From the cell containing the given text, extract its center point as [X, Y] coordinate. 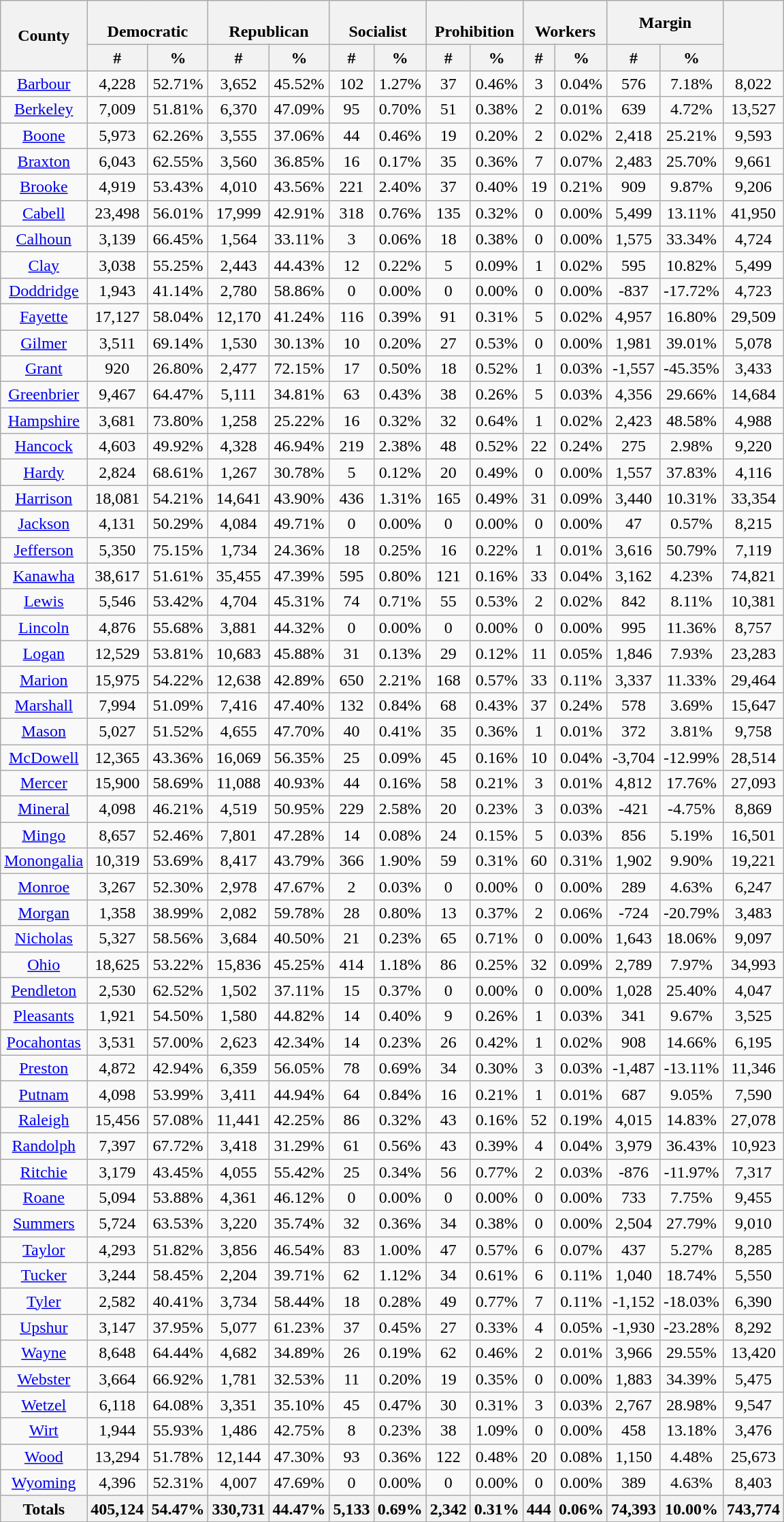
29.66% [691, 395]
11,441 [238, 1120]
46.54% [299, 1250]
4,988 [754, 421]
55.93% [178, 1431]
49.71% [299, 524]
4,228 [117, 84]
41.24% [299, 317]
54.47% [178, 1508]
-45.35% [691, 369]
9,467 [117, 395]
Lincoln [44, 628]
Marshall [44, 705]
1.27% [400, 84]
47.28% [299, 835]
91 [448, 317]
11.36% [691, 628]
24.36% [299, 550]
56.35% [299, 758]
-1,930 [633, 1327]
Mercer [44, 783]
3,433 [754, 369]
15,900 [117, 783]
389 [633, 1483]
31.29% [299, 1146]
2,789 [633, 965]
35.74% [299, 1224]
444 [539, 1508]
Randolph [44, 1146]
3.69% [691, 705]
25,673 [754, 1457]
53.22% [178, 965]
Tyler [44, 1301]
-837 [633, 291]
55.68% [178, 628]
Calhoun [44, 239]
25.70% [691, 161]
29,464 [754, 679]
1.18% [400, 965]
1,580 [238, 1016]
-1,487 [633, 1068]
908 [633, 1042]
Pendleton [44, 990]
4,356 [633, 395]
-13.11% [691, 1068]
29.55% [691, 1353]
65 [448, 939]
9,206 [754, 187]
3,162 [633, 576]
4,084 [238, 524]
0.50% [400, 369]
289 [633, 887]
1,575 [633, 239]
Wyoming [44, 1483]
Webster [44, 1379]
0.34% [400, 1171]
3,560 [238, 161]
1.00% [400, 1250]
58.44% [299, 1301]
Monongalia [44, 861]
Upshur [44, 1327]
2,530 [117, 990]
30.13% [299, 342]
4,010 [238, 187]
27.79% [691, 1224]
1,643 [633, 939]
Nicholas [44, 939]
44.94% [299, 1094]
10.82% [691, 265]
Monroe [44, 887]
4.48% [691, 1457]
2,504 [633, 1224]
23,498 [117, 213]
1,943 [117, 291]
4,055 [238, 1171]
53.88% [178, 1198]
2,418 [633, 135]
Ohio [44, 965]
1,846 [633, 653]
28 [351, 913]
9.90% [691, 861]
51 [448, 110]
62.52% [178, 990]
132 [351, 705]
13.18% [691, 1431]
Doddridge [44, 291]
3,555 [238, 135]
1,358 [117, 913]
18,081 [117, 498]
2,423 [633, 421]
4,724 [754, 239]
9,547 [754, 1405]
4,015 [633, 1120]
4,361 [238, 1198]
Ritchie [44, 1171]
41.14% [178, 291]
-4.75% [691, 809]
909 [633, 187]
33,354 [754, 498]
-11.97% [691, 1171]
4,919 [117, 187]
0.15% [497, 835]
53.43% [178, 187]
63 [351, 395]
51.78% [178, 1457]
54.21% [178, 498]
8.11% [691, 602]
74 [351, 602]
Braxton [44, 161]
0.61% [497, 1276]
38.99% [178, 913]
27,093 [754, 783]
Hampshire [44, 421]
733 [633, 1198]
2,623 [238, 1042]
51.82% [178, 1250]
7,009 [117, 110]
9,593 [754, 135]
52.31% [178, 1483]
10.31% [691, 498]
9,455 [754, 1198]
0.17% [400, 161]
42.75% [299, 1431]
2,767 [633, 1405]
43.36% [178, 758]
52.71% [178, 84]
1,258 [238, 421]
6,043 [117, 161]
2.58% [400, 809]
51.52% [178, 731]
61 [351, 1146]
5,027 [117, 731]
Mineral [44, 809]
61.23% [299, 1327]
40.50% [299, 939]
Prohibition [474, 23]
8,285 [754, 1250]
74,821 [754, 576]
56.05% [299, 1068]
9,010 [754, 1224]
15,456 [117, 1120]
Republican [269, 23]
47.70% [299, 731]
4.23% [691, 576]
12,638 [238, 679]
42.94% [178, 1068]
5,133 [351, 1508]
Clay [44, 265]
121 [448, 576]
165 [448, 498]
4,396 [117, 1483]
1,564 [238, 239]
0.64% [497, 421]
3,220 [238, 1224]
49 [448, 1301]
7.18% [691, 84]
13,527 [754, 110]
7,416 [238, 705]
13 [448, 913]
93 [351, 1457]
3,418 [238, 1146]
52 [539, 1120]
44.43% [299, 265]
4,723 [754, 291]
2,483 [633, 161]
23,283 [754, 653]
5.19% [691, 835]
341 [633, 1016]
29,509 [754, 317]
7.75% [691, 1198]
Cabell [44, 213]
Raleigh [44, 1120]
414 [351, 965]
58.04% [178, 317]
13,294 [117, 1457]
13,420 [754, 1353]
17,127 [117, 317]
4,682 [238, 1353]
9 [448, 1016]
1,150 [633, 1457]
4,519 [238, 809]
9,220 [754, 447]
0.28% [400, 1301]
11.33% [691, 679]
48 [448, 447]
6,359 [238, 1068]
3,244 [117, 1276]
83 [351, 1250]
3,734 [238, 1301]
41,950 [754, 213]
42.25% [299, 1120]
842 [633, 602]
59.78% [299, 913]
0.47% [400, 1405]
3,525 [754, 1016]
69.14% [178, 342]
-18.03% [691, 1301]
6,390 [754, 1301]
578 [633, 705]
0.41% [400, 731]
1.90% [400, 861]
3,267 [117, 887]
Harrison [44, 498]
135 [448, 213]
Roane [44, 1198]
229 [351, 809]
52.46% [178, 835]
45.31% [299, 602]
8,648 [117, 1353]
46.12% [299, 1198]
48.58% [691, 421]
3,616 [633, 550]
6,195 [754, 1042]
9,097 [754, 939]
43.56% [299, 187]
2,342 [448, 1508]
458 [633, 1431]
-421 [633, 809]
10,683 [238, 653]
6,247 [754, 887]
30.78% [299, 472]
5,475 [754, 1379]
37.06% [299, 135]
9.87% [691, 187]
47.09% [299, 110]
39.01% [691, 342]
5,724 [117, 1224]
650 [351, 679]
1.09% [497, 1431]
Wirt [44, 1431]
14,641 [238, 498]
743,774 [754, 1508]
3,139 [117, 239]
3,483 [754, 913]
51.61% [178, 576]
Wayne [44, 1353]
Barbour [44, 84]
28,514 [754, 758]
920 [117, 369]
8,403 [754, 1483]
1,921 [117, 1016]
4,116 [754, 472]
366 [351, 861]
32.53% [299, 1379]
Brooke [44, 187]
2,978 [238, 887]
-12.99% [691, 758]
Mason [44, 731]
County [44, 35]
0.45% [400, 1327]
3,411 [238, 1094]
58.69% [178, 783]
995 [633, 628]
-1,152 [633, 1301]
Margin [665, 23]
0.33% [497, 1327]
2,780 [238, 291]
330,731 [238, 1508]
68 [448, 705]
Workers [565, 23]
Wood [44, 1457]
54.22% [178, 679]
221 [351, 187]
21 [351, 939]
73.80% [178, 421]
66.45% [178, 239]
52.30% [178, 887]
49.92% [178, 447]
219 [351, 447]
44.47% [299, 1508]
4,655 [238, 731]
72.15% [299, 369]
8 [351, 1431]
15 [351, 990]
275 [633, 447]
47.39% [299, 576]
3,351 [238, 1405]
3,652 [238, 84]
7,119 [754, 550]
4,957 [633, 317]
3,664 [117, 1379]
1,883 [633, 1379]
67.72% [178, 1146]
8,292 [754, 1327]
1,502 [238, 990]
4,603 [117, 447]
7,801 [238, 835]
53.81% [178, 653]
4,328 [238, 447]
4,131 [117, 524]
3,147 [117, 1327]
5,350 [117, 550]
Taylor [44, 1250]
3,881 [238, 628]
14.66% [691, 1042]
Logan [44, 653]
26.80% [178, 369]
24 [448, 835]
25.22% [299, 421]
15,836 [238, 965]
0.30% [497, 1068]
1,781 [238, 1379]
3,979 [633, 1146]
Morgan [44, 913]
2.40% [400, 187]
3,337 [633, 679]
11,088 [238, 783]
8,022 [754, 84]
10,319 [117, 861]
Totals [44, 1508]
116 [351, 317]
7,397 [117, 1146]
9,758 [754, 731]
29 [448, 653]
7,317 [754, 1171]
-23.28% [691, 1327]
14.83% [691, 1120]
0.35% [497, 1379]
168 [448, 679]
4,047 [754, 990]
18,625 [117, 965]
39.71% [299, 1276]
Gilmer [44, 342]
4.72% [691, 110]
12,365 [117, 758]
4,293 [117, 1250]
75.15% [178, 550]
16,501 [754, 835]
1,734 [238, 550]
Boone [44, 135]
-3,704 [633, 758]
Summers [44, 1224]
1,028 [633, 990]
102 [351, 84]
60 [539, 861]
12,170 [238, 317]
14,684 [754, 395]
42.34% [299, 1042]
Socialist [378, 23]
0.76% [400, 213]
45.88% [299, 653]
47.69% [299, 1483]
57.00% [178, 1042]
Jackson [44, 524]
78 [351, 1068]
57.08% [178, 1120]
47.30% [299, 1457]
4,812 [633, 783]
43.79% [299, 861]
9.05% [691, 1094]
1,267 [238, 472]
5,094 [117, 1198]
Preston [44, 1068]
3,440 [633, 498]
0.70% [400, 110]
4,007 [238, 1483]
50.79% [691, 550]
-20.79% [691, 913]
15,647 [754, 705]
8,757 [754, 628]
3,684 [238, 939]
2,477 [238, 369]
0.48% [497, 1457]
318 [351, 213]
-876 [633, 1171]
54.50% [178, 1016]
Democratic [148, 23]
2,824 [117, 472]
5,078 [754, 342]
3.81% [691, 731]
34.81% [299, 395]
Fayette [44, 317]
3,681 [117, 421]
Kanawha [44, 576]
1,486 [238, 1431]
-724 [633, 913]
Wetzel [44, 1405]
2.98% [691, 447]
51.09% [178, 705]
55 [448, 602]
34.89% [299, 1353]
7,994 [117, 705]
28.98% [691, 1405]
35,455 [238, 576]
47.40% [299, 705]
56.01% [178, 213]
66.92% [178, 1379]
3,531 [117, 1042]
3,179 [117, 1171]
5,077 [238, 1327]
1,981 [633, 342]
33.34% [691, 239]
40 [351, 731]
7,590 [754, 1094]
8,215 [754, 524]
639 [633, 110]
37.83% [691, 472]
35.10% [299, 1405]
58.45% [178, 1276]
Hancock [44, 447]
33.11% [299, 239]
Tucker [44, 1276]
Mingo [44, 835]
8,869 [754, 809]
1.31% [400, 498]
95 [351, 110]
1,902 [633, 861]
Grant [44, 369]
1,944 [117, 1431]
372 [633, 731]
64.47% [178, 395]
0.56% [400, 1146]
2,082 [238, 913]
8,657 [117, 835]
18.06% [691, 939]
1,040 [633, 1276]
40.41% [178, 1301]
43.90% [299, 498]
30 [448, 1405]
42.91% [299, 213]
856 [633, 835]
4,872 [117, 1068]
2,582 [117, 1301]
Putnam [44, 1094]
Pocahontas [44, 1042]
405,124 [117, 1508]
13.11% [691, 213]
16.80% [691, 317]
10.00% [691, 1508]
Berkeley [44, 110]
55.42% [299, 1171]
7.93% [691, 653]
7.97% [691, 965]
34,993 [754, 965]
6,118 [117, 1405]
9.67% [691, 1016]
16,069 [238, 758]
62.26% [178, 135]
42.89% [299, 679]
Hardy [44, 472]
62.55% [178, 161]
3,856 [238, 1250]
McDowell [44, 758]
40.93% [299, 783]
68.61% [178, 472]
25.40% [691, 990]
43.45% [178, 1171]
5,973 [117, 135]
64 [351, 1094]
47.67% [299, 887]
34.39% [691, 1379]
3,511 [117, 342]
Jefferson [44, 550]
2,204 [238, 1276]
27,078 [754, 1120]
3,038 [117, 265]
18.74% [691, 1276]
58.56% [178, 939]
50.29% [178, 524]
5,546 [117, 602]
0.42% [497, 1042]
0.13% [400, 653]
58 [448, 783]
5,550 [754, 1276]
4,704 [238, 602]
46.21% [178, 809]
5.27% [691, 1250]
Marion [44, 679]
36.85% [299, 161]
44.82% [299, 1016]
56 [448, 1171]
Greenbrier [44, 395]
53.99% [178, 1094]
51.81% [178, 110]
37.95% [178, 1327]
37.11% [299, 990]
12,529 [117, 653]
436 [351, 498]
15,975 [117, 679]
4,876 [117, 628]
1.12% [400, 1276]
576 [633, 84]
22 [539, 447]
1,557 [633, 472]
2.21% [400, 679]
8,417 [238, 861]
17.76% [691, 783]
74,393 [633, 1508]
59 [448, 861]
437 [633, 1250]
Pleasants [44, 1016]
2.38% [400, 447]
-17.72% [691, 291]
53.69% [178, 861]
-1,557 [633, 369]
45.52% [299, 84]
64.08% [178, 1405]
25.21% [691, 135]
50.95% [299, 809]
10,381 [754, 602]
36.43% [691, 1146]
10,923 [754, 1146]
64.44% [178, 1353]
9,661 [754, 161]
11,346 [754, 1068]
44.32% [299, 628]
5,111 [238, 395]
2,443 [238, 265]
17 [351, 369]
12,144 [238, 1457]
3,476 [754, 1431]
17,999 [238, 213]
58.86% [299, 291]
46.94% [299, 447]
3,966 [633, 1353]
Lewis [44, 602]
12 [351, 265]
1,530 [238, 342]
45.25% [299, 965]
53.42% [178, 602]
687 [633, 1094]
19,221 [754, 861]
38,617 [117, 576]
63.53% [178, 1224]
122 [448, 1457]
6,370 [238, 110]
5,327 [117, 939]
55.25% [178, 265]
